Locate the cell with the specified text and output its [x, y] center coordinate. 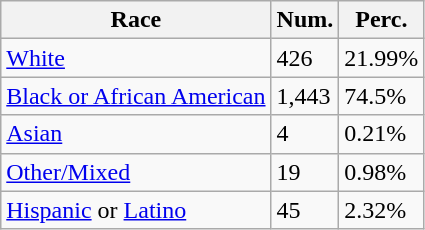
21.99% [382, 58]
74.5% [382, 96]
White [136, 58]
Hispanic or Latino [136, 210]
Other/Mixed [136, 172]
Asian [136, 134]
Race [136, 20]
45 [305, 210]
4 [305, 134]
1,443 [305, 96]
0.21% [382, 134]
Num. [305, 20]
0.98% [382, 172]
Black or African American [136, 96]
Perc. [382, 20]
2.32% [382, 210]
426 [305, 58]
19 [305, 172]
